Find where the given text appears and provide that cell's center as (x, y) coordinate. 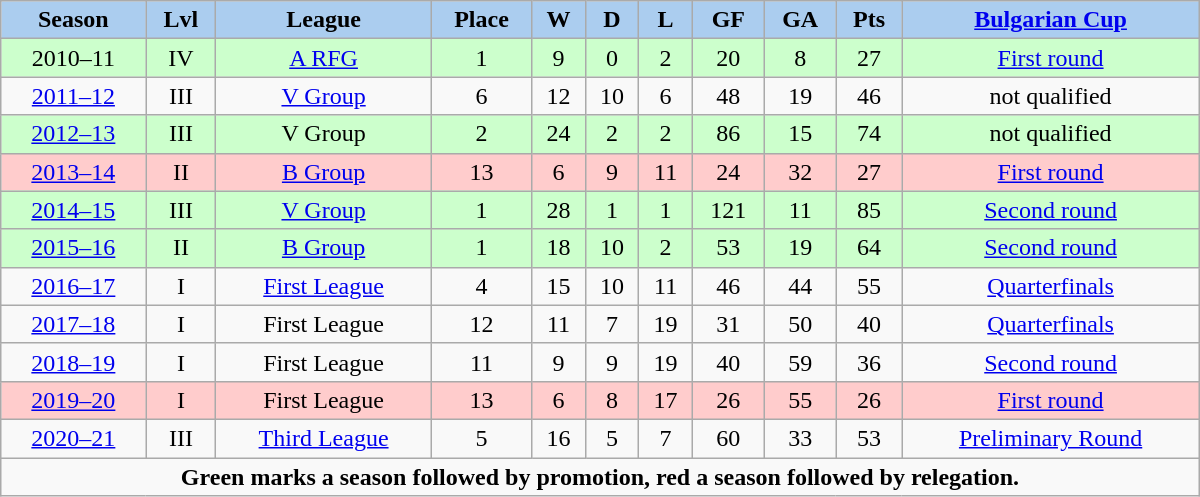
League (324, 20)
20 (728, 58)
121 (728, 210)
A RFG (324, 58)
32 (800, 172)
4 (481, 286)
36 (869, 362)
2016–17 (74, 286)
2017–18 (74, 324)
GF (728, 20)
2013–14 (74, 172)
60 (728, 438)
Pts (869, 20)
0 (612, 58)
2015–16 (74, 248)
17 (666, 400)
L (666, 20)
50 (800, 324)
Green marks a season followed by promotion, red a season followed by relegation. (600, 477)
16 (559, 438)
74 (869, 134)
GA (800, 20)
18 (559, 248)
2020–21 (74, 438)
Lvl (181, 20)
Place (481, 20)
64 (869, 248)
2019–20 (74, 400)
Third League (324, 438)
2011–12 (74, 96)
2014–15 (74, 210)
Preliminary Round (1050, 438)
2012–13 (74, 134)
59 (800, 362)
D (612, 20)
W (559, 20)
31 (728, 324)
44 (800, 286)
IV (181, 58)
2018–19 (74, 362)
33 (800, 438)
48 (728, 96)
Bulgarian Cup (1050, 20)
28 (559, 210)
2010–11 (74, 58)
Season (74, 20)
86 (728, 134)
85 (869, 210)
